For the text-containing cell, return its midpoint in (X, Y) coordinate format. 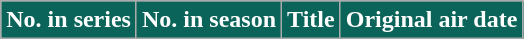
Title (312, 20)
No. in season (208, 20)
Original air date (432, 20)
No. in series (69, 20)
